Locate the cell with the specified text and output its (x, y) center coordinate. 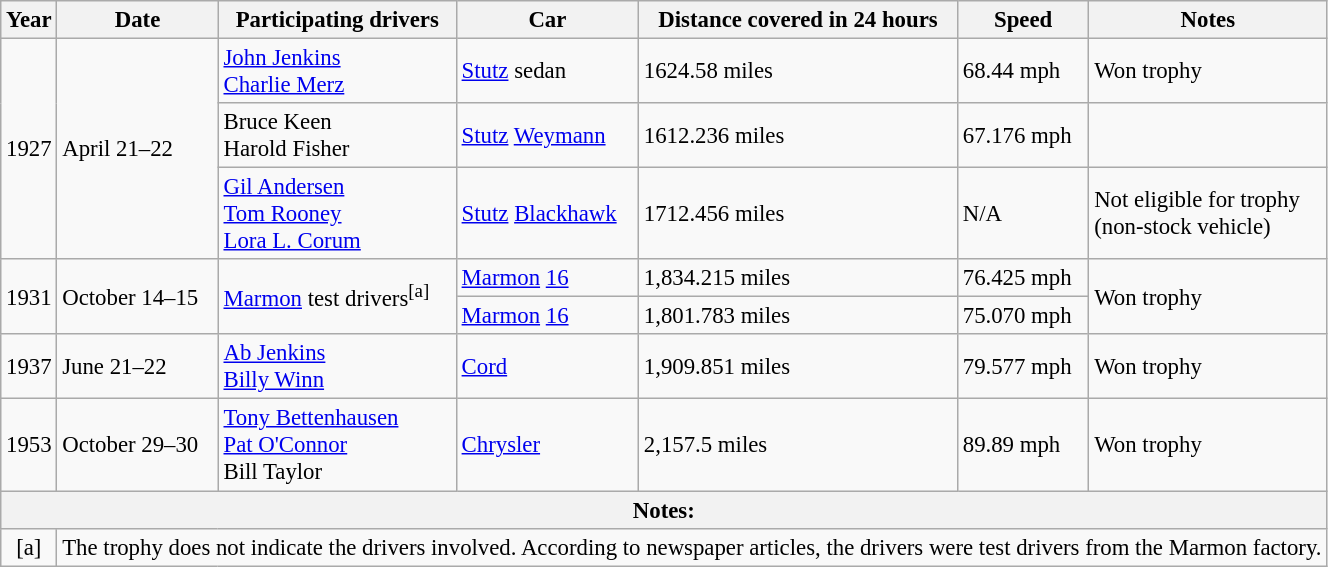
Not eligible for trophy(non-stock vehicle) (1208, 214)
67.176 mph (1022, 136)
1,834.215 miles (798, 278)
1927 (29, 150)
Marmon test drivers[a] (337, 296)
Cord (547, 366)
1612.236 miles (798, 136)
Distance covered in 24 hours (798, 20)
1624.58 miles (798, 72)
[a] (29, 547)
76.425 mph (1022, 278)
Speed (1022, 20)
Date (138, 20)
Gil AndersenTom RooneyLora L. Corum (337, 214)
2,157.5 miles (798, 445)
1937 (29, 366)
Notes: (664, 510)
1712.456 miles (798, 214)
Stutz Blackhawk (547, 214)
Notes (1208, 20)
Chrysler (547, 445)
The trophy does not indicate the drivers involved. According to newspaper articles, the drivers were test drivers from the Marmon factory. (692, 547)
Ab Jenkins Billy Winn (337, 366)
68.44 mph (1022, 72)
75.070 mph (1022, 316)
1931 (29, 296)
June 21–22 (138, 366)
October 29–30 (138, 445)
October 14–15 (138, 296)
Car (547, 20)
Stutz sedan (547, 72)
89.89 mph (1022, 445)
79.577 mph (1022, 366)
1,801.783 miles (798, 316)
Participating drivers (337, 20)
Stutz Weymann (547, 136)
1953 (29, 445)
1,909.851 miles (798, 366)
N/A (1022, 214)
Year (29, 20)
John JenkinsCharlie Merz (337, 72)
April 21–22 (138, 150)
Tony Bettenhausen Pat O'Connor Bill Taylor (337, 445)
Bruce KeenHarold Fisher (337, 136)
